Identify which cell holds the provided text, then report its [X, Y] central coordinate. 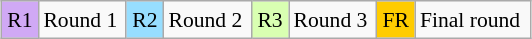
Round 2 [207, 20]
R1 [20, 20]
Final round [473, 20]
R2 [144, 20]
R3 [270, 20]
Round 3 [333, 20]
Round 1 [82, 20]
FR [396, 20]
